Determine the (x, y) coordinate at the center of the cell enclosing the given text.  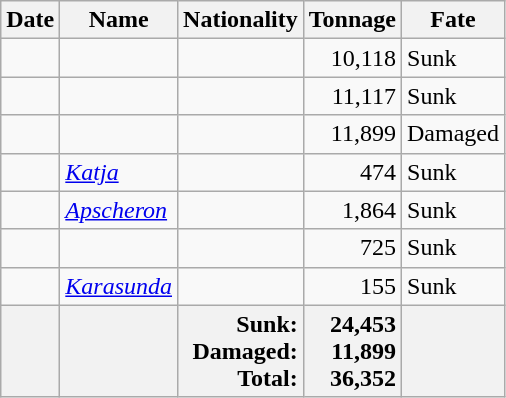
Damaged (454, 134)
Nationality (241, 20)
Tonnage (352, 20)
10,118 (352, 58)
Name (119, 20)
11,117 (352, 96)
Date (30, 20)
Sunk:Damaged:Total: (241, 351)
1,864 (352, 210)
Katja (119, 172)
24,45311,89936,352 (352, 351)
725 (352, 248)
474 (352, 172)
155 (352, 286)
Karasunda (119, 286)
Apscheron (119, 210)
11,899 (352, 134)
Fate (454, 20)
